Find where the given text appears and provide that cell's center as (X, Y) coordinate. 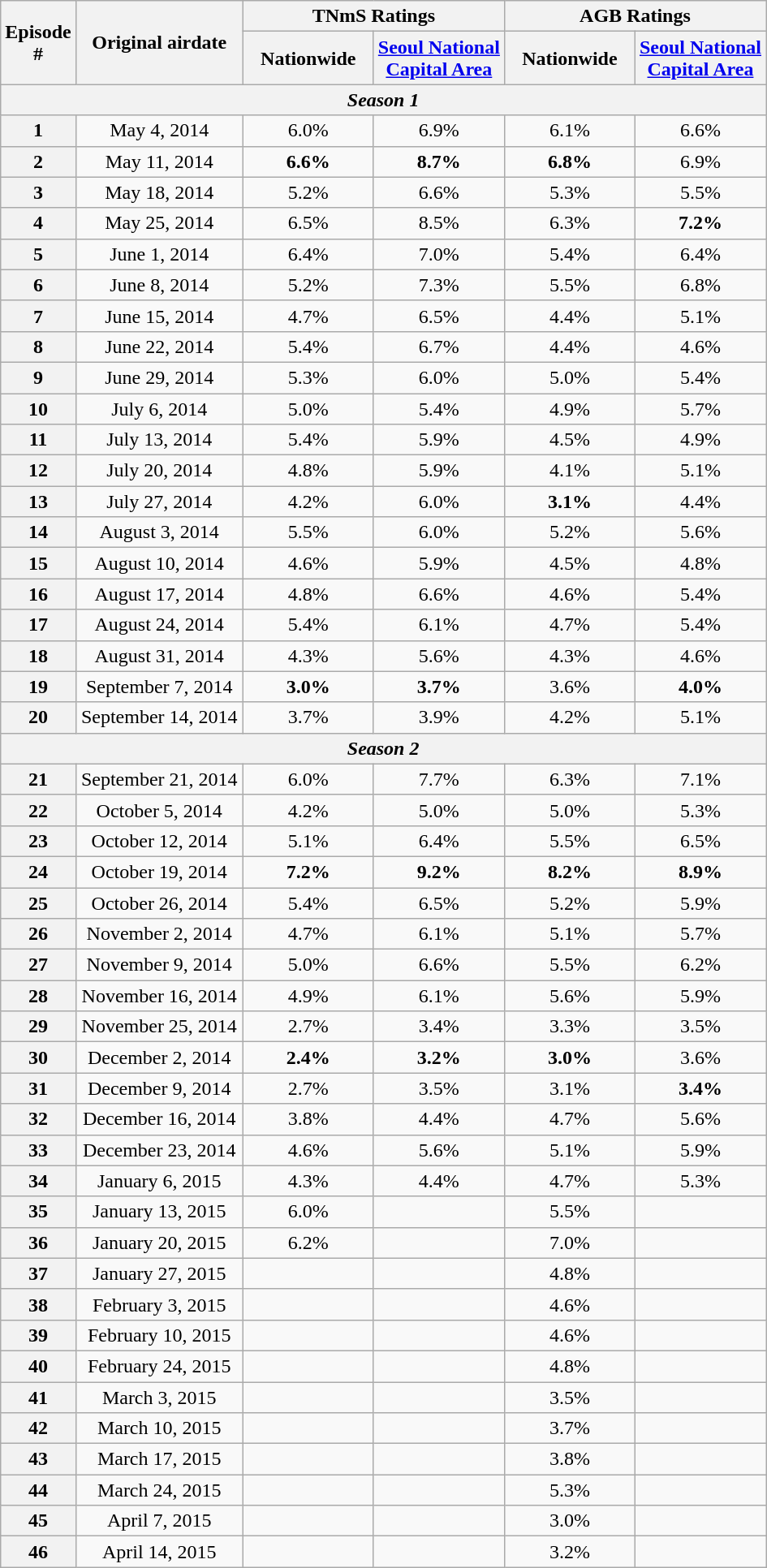
August 3, 2014 (159, 532)
August 24, 2014 (159, 625)
30 (38, 1058)
October 26, 2014 (159, 903)
November 16, 2014 (159, 996)
August 10, 2014 (159, 563)
17 (38, 625)
March 10, 2015 (159, 1428)
December 23, 2014 (159, 1150)
5 (38, 254)
27 (38, 965)
18 (38, 656)
February 10, 2015 (159, 1335)
June 1, 2014 (159, 254)
November 25, 2014 (159, 1027)
March 17, 2015 (159, 1459)
29 (38, 1027)
January 6, 2015 (159, 1181)
37 (38, 1273)
October 19, 2014 (159, 872)
Season 1 (383, 100)
35 (38, 1212)
January 27, 2015 (159, 1273)
4.0% (700, 687)
TNmS Ratings (373, 16)
October 12, 2014 (159, 841)
6 (38, 285)
September 14, 2014 (159, 717)
14 (38, 532)
July 6, 2014 (159, 408)
25 (38, 903)
June 15, 2014 (159, 316)
February 24, 2015 (159, 1366)
May 18, 2014 (159, 192)
43 (38, 1459)
31 (38, 1088)
6.7% (438, 347)
33 (38, 1150)
June 8, 2014 (159, 285)
Original airdate (159, 42)
24 (38, 872)
February 3, 2015 (159, 1304)
April 7, 2015 (159, 1521)
August 31, 2014 (159, 656)
May 4, 2014 (159, 131)
December 16, 2014 (159, 1119)
44 (38, 1490)
May 25, 2014 (159, 223)
November 9, 2014 (159, 965)
9 (38, 377)
36 (38, 1243)
AGB Ratings (635, 16)
December 9, 2014 (159, 1088)
Episode # (38, 42)
4.1% (570, 471)
8 (38, 347)
10 (38, 408)
September 7, 2014 (159, 687)
38 (38, 1304)
June 29, 2014 (159, 377)
November 2, 2014 (159, 934)
March 24, 2015 (159, 1490)
34 (38, 1181)
9.2% (438, 872)
December 2, 2014 (159, 1058)
October 5, 2014 (159, 810)
39 (38, 1335)
23 (38, 841)
19 (38, 687)
3.9% (438, 717)
7.3% (438, 285)
2 (38, 162)
12 (38, 471)
September 21, 2014 (159, 779)
20 (38, 717)
7.1% (700, 779)
26 (38, 934)
July 27, 2014 (159, 502)
8.9% (700, 872)
July 20, 2014 (159, 471)
32 (38, 1119)
15 (38, 563)
13 (38, 502)
8.7% (438, 162)
Season 2 (383, 748)
22 (38, 810)
41 (38, 1397)
June 22, 2014 (159, 347)
7 (38, 316)
3.3% (570, 1027)
April 14, 2015 (159, 1552)
8.5% (438, 223)
21 (38, 779)
May 11, 2014 (159, 162)
March 3, 2015 (159, 1397)
11 (38, 440)
42 (38, 1428)
3 (38, 192)
August 17, 2014 (159, 594)
1 (38, 131)
16 (38, 594)
January 13, 2015 (159, 1212)
8.2% (570, 872)
28 (38, 996)
40 (38, 1366)
7.7% (438, 779)
2.4% (308, 1058)
46 (38, 1552)
4 (38, 223)
45 (38, 1521)
January 20, 2015 (159, 1243)
July 13, 2014 (159, 440)
